Capture the cell that displays the provided text and extract its (x, y) central coordinate. 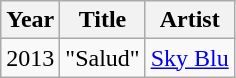
Year (30, 20)
"Salud" (102, 58)
Artist (190, 20)
2013 (30, 58)
Title (102, 20)
Sky Blu (190, 58)
